Identify which cell holds the provided text, then report its [X, Y] central coordinate. 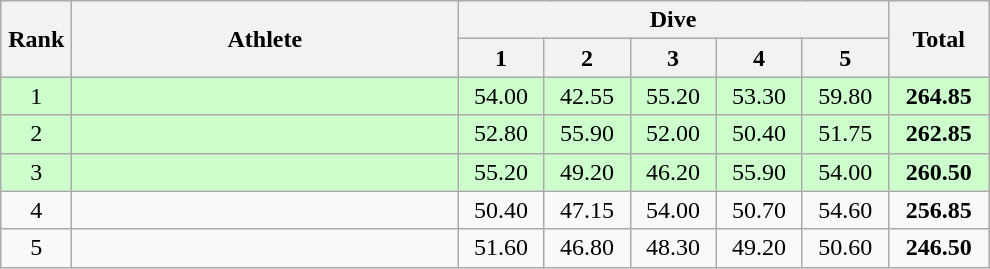
59.80 [845, 96]
51.60 [501, 248]
47.15 [587, 210]
46.80 [587, 248]
50.70 [759, 210]
46.20 [673, 172]
50.60 [845, 248]
42.55 [587, 96]
48.30 [673, 248]
54.60 [845, 210]
52.00 [673, 134]
51.75 [845, 134]
Rank [36, 39]
262.85 [938, 134]
52.80 [501, 134]
246.50 [938, 248]
264.85 [938, 96]
Dive [673, 20]
260.50 [938, 172]
53.30 [759, 96]
Total [938, 39]
256.85 [938, 210]
Athlete [265, 39]
